From the cell containing the given text, extract its center point as (X, Y) coordinate. 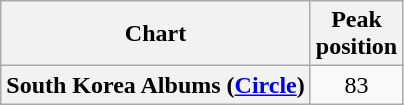
South Korea Albums (Circle) (156, 85)
Chart (156, 34)
Peakposition (356, 34)
83 (356, 85)
